From the cell containing the given text, extract its center point as [X, Y] coordinate. 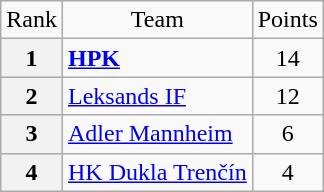
2 [32, 96]
HK Dukla Trenčín [157, 172]
Adler Mannheim [157, 134]
HPK [157, 58]
3 [32, 134]
6 [288, 134]
1 [32, 58]
12 [288, 96]
Rank [32, 20]
Leksands IF [157, 96]
Team [157, 20]
14 [288, 58]
Points [288, 20]
